Pinpoint the cell where the given text exists, returning its [x, y] midpoint coordinate. 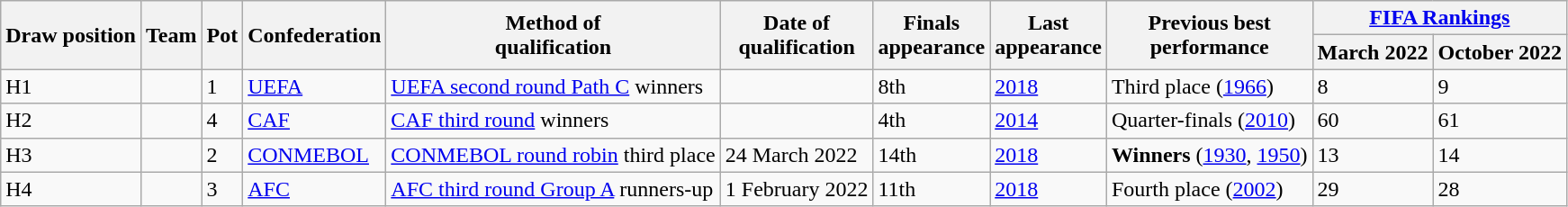
2014 [1049, 121]
AFC [315, 189]
29 [1373, 189]
61 [1500, 121]
13 [1373, 155]
Third place (1966) [1210, 86]
CONMEBOL [315, 155]
8 [1373, 86]
UEFA second round Path C winners [553, 86]
H2 [71, 121]
11th [932, 189]
3 [222, 189]
H1 [71, 86]
1 [222, 86]
FIFA Rankings [1440, 18]
UEFA [315, 86]
AFC third round Group A runners-up [553, 189]
H3 [71, 155]
October 2022 [1500, 52]
Method ofqualification [553, 35]
4th [932, 121]
Confederation [315, 35]
Draw position [71, 35]
Date ofqualification [797, 35]
14 [1500, 155]
Pot [222, 35]
CAF [315, 121]
60 [1373, 121]
Quarter-finals (2010) [1210, 121]
Lastappearance [1049, 35]
Team [171, 35]
CAF third round winners [553, 121]
Previous bestperformance [1210, 35]
8th [932, 86]
14th [932, 155]
28 [1500, 189]
1 February 2022 [797, 189]
9 [1500, 86]
H4 [71, 189]
4 [222, 121]
March 2022 [1373, 52]
Finalsappearance [932, 35]
Fourth place (2002) [1210, 189]
Winners (1930, 1950) [1210, 155]
24 March 2022 [797, 155]
2 [222, 155]
CONMEBOL round robin third place [553, 155]
